Search for the cell housing the specified text and yield its [X, Y] center coordinate. 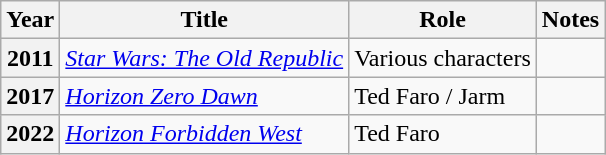
Notes [570, 20]
Year [30, 20]
Horizon Forbidden West [204, 134]
Role [443, 20]
Ted Faro / Jarm [443, 96]
2011 [30, 58]
2022 [30, 134]
Title [204, 20]
2017 [30, 96]
Star Wars: The Old Republic [204, 58]
Various characters [443, 58]
Ted Faro [443, 134]
Horizon Zero Dawn [204, 96]
